Search for the cell housing the specified text and yield its [x, y] center coordinate. 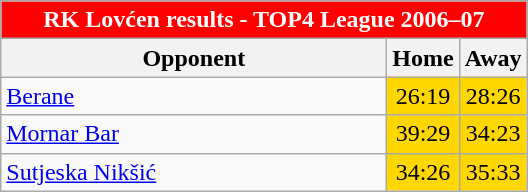
Berane [194, 96]
34:26 [423, 172]
39:29 [423, 134]
Sutjeska Nikšić [194, 172]
RK Lovćen results - TOP4 League 2006–07 [264, 20]
Opponent [194, 58]
28:26 [493, 96]
26:19 [423, 96]
Mornar Bar [194, 134]
35:33 [493, 172]
Away [493, 58]
34:23 [493, 134]
Home [423, 58]
